Search for the cell housing the specified text and yield its [X, Y] center coordinate. 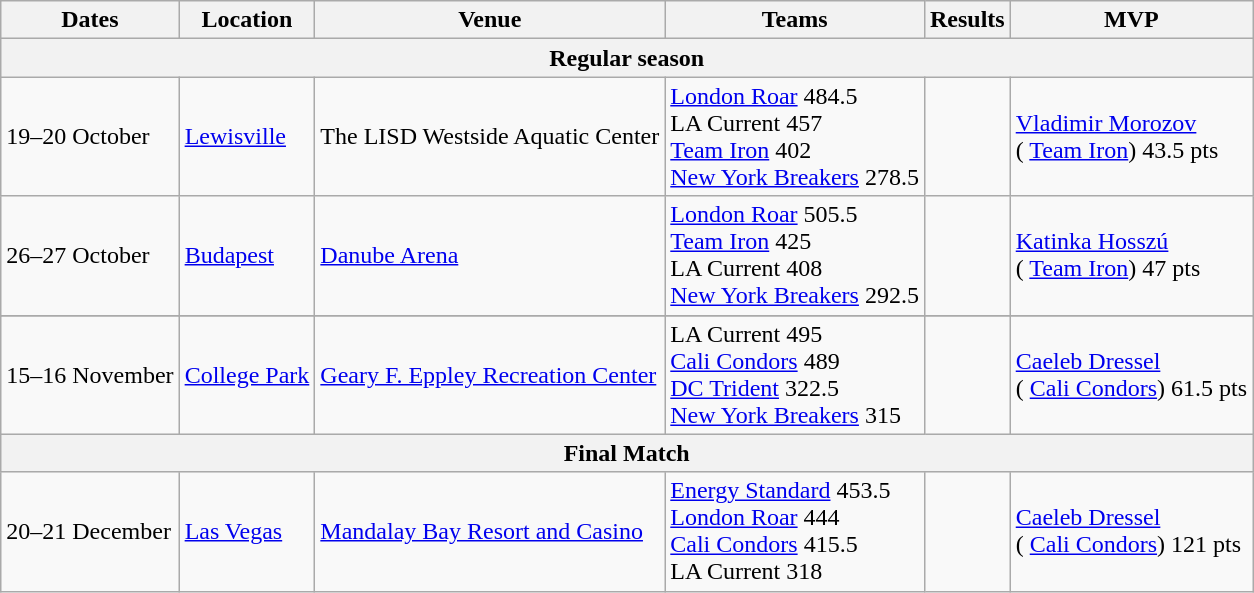
Venue [490, 20]
Dates [90, 20]
Danube Arena [490, 256]
19–20 October [90, 136]
LA Current 495 Cali Condors 489 DC Trident 322.5 New York Breakers 315 [795, 374]
Teams [795, 20]
Lewisville [247, 136]
Location [247, 20]
London Roar 484.5 LA Current 457 Team Iron 402 New York Breakers 278.5 [795, 136]
London Roar 505.5 Team Iron 425 LA Current 408 New York Breakers 292.5 [795, 256]
Vladimir Morozov( Team Iron) 43.5 pts [1131, 136]
College Park [247, 374]
Energy Standard 453.5 London Roar 444 Cali Condors 415.5 LA Current 318 [795, 532]
Regular season [627, 58]
Geary F. Eppley Recreation Center [490, 374]
Results [967, 20]
Mandalay Bay Resort and Casino [490, 532]
Katinka Hosszú( Team Iron) 47 pts [1131, 256]
26–27 October [90, 256]
Caeleb Dressel( Cali Condors) 61.5 pts [1131, 374]
Budapest [247, 256]
Final Match [627, 453]
MVP [1131, 20]
15–16 November [90, 374]
Caeleb Dressel( Cali Condors) 121 pts [1131, 532]
The LISD Westside Aquatic Center [490, 136]
20–21 December [90, 532]
Las Vegas [247, 532]
